Search for the cell housing the specified text and yield its (x, y) center coordinate. 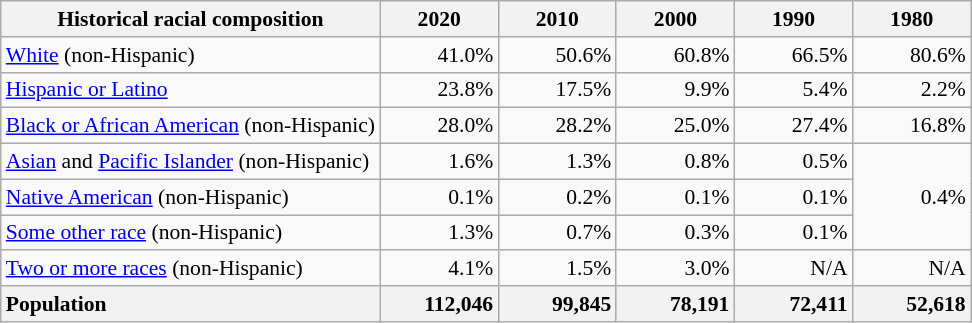
28.0% (439, 126)
41.0% (439, 55)
White (non-Hispanic) (190, 55)
0.3% (675, 233)
0.2% (557, 197)
0.5% (793, 162)
Some other race (non-Hispanic) (190, 233)
0.7% (557, 233)
Asian and Pacific Islander (non-Hispanic) (190, 162)
28.2% (557, 126)
0.4% (912, 198)
1.5% (557, 269)
Historical racial composition (190, 19)
52,618 (912, 304)
27.4% (793, 126)
1.6% (439, 162)
60.8% (675, 55)
80.6% (912, 55)
Two or more races (non-Hispanic) (190, 269)
50.6% (557, 55)
2020 (439, 19)
5.4% (793, 90)
Native American (non-Hispanic) (190, 197)
1990 (793, 19)
66.5% (793, 55)
16.8% (912, 126)
78,191 (675, 304)
Hispanic or Latino (190, 90)
3.0% (675, 269)
23.8% (439, 90)
9.9% (675, 90)
2.2% (912, 90)
0.8% (675, 162)
112,046 (439, 304)
4.1% (439, 269)
1980 (912, 19)
Black or African American (non-Hispanic) (190, 126)
25.0% (675, 126)
2010 (557, 19)
99,845 (557, 304)
Population (190, 304)
17.5% (557, 90)
72,411 (793, 304)
2000 (675, 19)
